Capture the cell that displays the provided text and extract its [x, y] central coordinate. 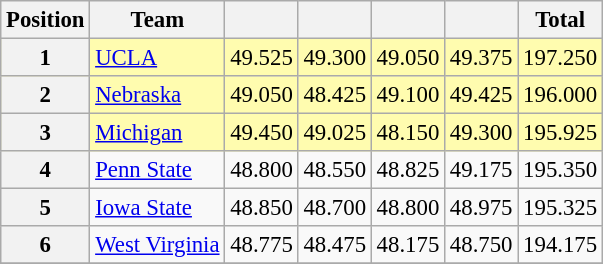
UCLA [158, 58]
49.175 [482, 170]
Position [46, 20]
5 [46, 208]
6 [46, 245]
197.250 [560, 58]
196.000 [560, 95]
48.550 [334, 170]
48.775 [262, 245]
3 [46, 133]
194.175 [560, 245]
48.150 [408, 133]
2 [46, 95]
48.175 [408, 245]
195.325 [560, 208]
48.850 [262, 208]
48.975 [482, 208]
49.450 [262, 133]
49.425 [482, 95]
48.825 [408, 170]
Iowa State [158, 208]
49.525 [262, 58]
48.750 [482, 245]
49.100 [408, 95]
4 [46, 170]
49.025 [334, 133]
195.925 [560, 133]
195.350 [560, 170]
1 [46, 58]
Team [158, 20]
48.425 [334, 95]
48.700 [334, 208]
Nebraska [158, 95]
49.375 [482, 58]
Penn State [158, 170]
Michigan [158, 133]
Total [560, 20]
West Virginia [158, 245]
48.475 [334, 245]
